Determine the (x, y) coordinate at the center of the cell enclosing the given text.  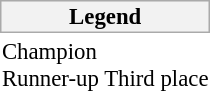
Legend (105, 16)
